Pinpoint the cell where the given text exists, returning its (x, y) midpoint coordinate. 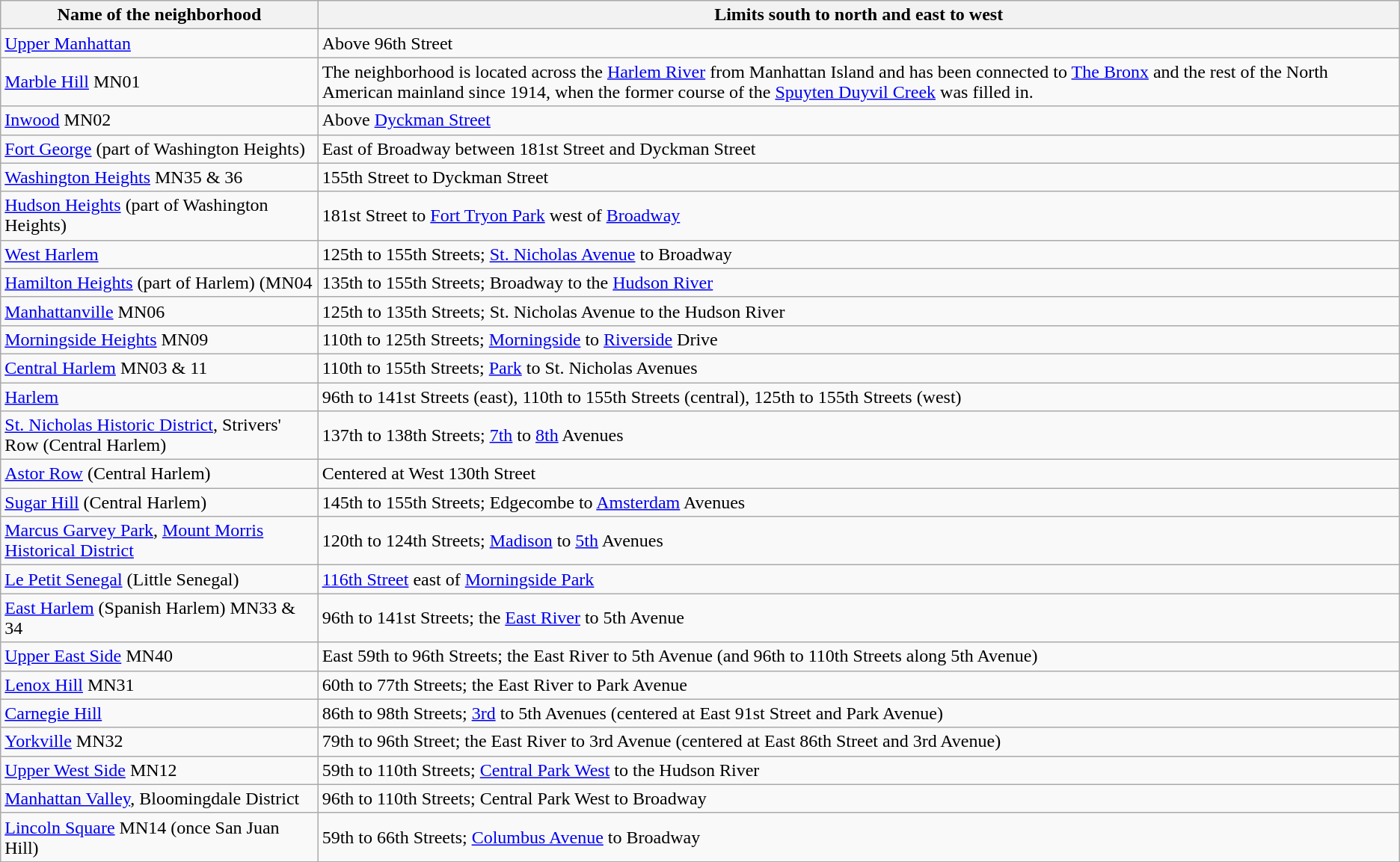
60th to 77th Streets; the East River to Park Avenue (859, 685)
96th to 110th Streets; Central Park West to Broadway (859, 798)
Hudson Heights (part of Washington Heights) (159, 215)
Upper Manhattan (159, 43)
Centered at West 130th Street (859, 474)
East 59th to 96th Streets; the East River to 5th Avenue (and 96th to 110th Streets along 5th Avenue) (859, 656)
125th to 135th Streets; St. Nicholas Avenue to the Hudson River (859, 311)
East of Broadway between 181st Street and Dyckman Street (859, 149)
Inwood MN02 (159, 120)
145th to 155th Streets; Edgecombe to Amsterdam Avenues (859, 502)
Above Dyckman Street (859, 120)
86th to 98th Streets; 3rd to 5th Avenues (centered at East 91st Street and Park Avenue) (859, 713)
Lenox Hill MN31 (159, 685)
Manhattan Valley, Bloomingdale District (159, 798)
Lincoln Square MN14 (once San Juan Hill) (159, 837)
West Harlem (159, 254)
Marcus Garvey Park, Mount Morris Historical District (159, 541)
59th to 110th Streets; Central Park West to the Hudson River (859, 770)
137th to 138th Streets; 7th to 8th Avenues (859, 435)
Above 96th Street (859, 43)
79th to 96th Street; the East River to 3rd Avenue (centered at East 86th Street and 3rd Avenue) (859, 742)
Morningside Heights MN09 (159, 339)
Manhattanville MN06 (159, 311)
Fort George (part of Washington Heights) (159, 149)
Name of the neighborhood (159, 15)
Harlem (159, 397)
Upper East Side MN40 (159, 656)
Astor Row (Central Harlem) (159, 474)
96th to 141st Streets; the East River to 5th Avenue (859, 618)
Central Harlem MN03 & 11 (159, 368)
120th to 124th Streets; Madison to 5th Avenues (859, 541)
Sugar Hill (Central Harlem) (159, 502)
181st Street to Fort Tryon Park west of Broadway (859, 215)
East Harlem (Spanish Harlem) MN33 & 34 (159, 618)
96th to 141st Streets (east), 110th to 155th Streets (central), 125th to 155th Streets (west) (859, 397)
110th to 155th Streets; Park to St. Nicholas Avenues (859, 368)
116th Street east of Morningside Park (859, 579)
St. Nicholas Historic District, Strivers' Row (Central Harlem) (159, 435)
Washington Heights MN35 & 36 (159, 177)
Yorkville MN32 (159, 742)
59th to 66th Streets; Columbus Avenue to Broadway (859, 837)
110th to 125th Streets; Morningside to Riverside Drive (859, 339)
Limits south to north and east to west (859, 15)
Upper West Side MN12 (159, 770)
Marble Hill MN01 (159, 82)
Le Petit Senegal (Little Senegal) (159, 579)
Carnegie Hill (159, 713)
155th Street to Dyckman Street (859, 177)
135th to 155th Streets; Broadway to the Hudson River (859, 283)
Hamilton Heights (part of Harlem) (MN04 (159, 283)
125th to 155th Streets; St. Nicholas Avenue to Broadway (859, 254)
